Scan for the cell matching the given text and deliver its (X, Y) coordinate at center. 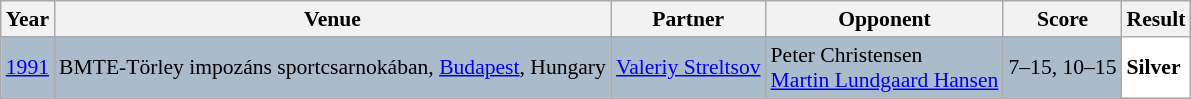
Partner (688, 19)
7–15, 10–15 (1062, 68)
Year (28, 19)
Opponent (885, 19)
Peter Christensen Martin Lundgaard Hansen (885, 68)
BMTE-Törley impozáns sportcsarnokában, Budapest, Hungary (332, 68)
Score (1062, 19)
1991 (28, 68)
Valeriy Streltsov (688, 68)
Venue (332, 19)
Result (1156, 19)
Silver (1156, 68)
